Return (X, Y) of the center of cell containing provided text 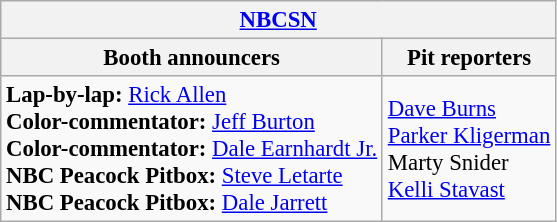
Dave BurnsParker KligermanMarty SniderKelli Stavast (468, 149)
NBCSN (278, 20)
Pit reporters (468, 58)
Booth announcers (192, 58)
